For the text-containing cell, return its midpoint in (X, Y) coordinate format. 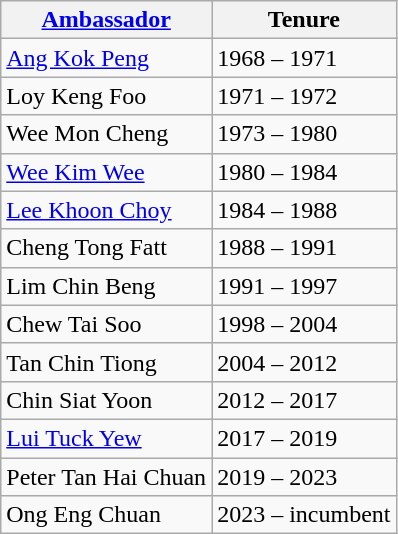
1984 – 1988 (304, 210)
Ang Kok Peng (106, 58)
Loy Keng Foo (106, 96)
2012 – 2017 (304, 400)
2004 – 2012 (304, 362)
1998 – 2004 (304, 324)
1971 – 1972 (304, 96)
1968 – 1971 (304, 58)
Lui Tuck Yew (106, 438)
1988 – 1991 (304, 248)
Lim Chin Beng (106, 286)
Ong Eng Chuan (106, 515)
Chew Tai Soo (106, 324)
1973 – 1980 (304, 134)
Wee Kim Wee (106, 172)
2019 – 2023 (304, 477)
Lee Khoon Choy (106, 210)
1991 – 1997 (304, 286)
Cheng Tong Fatt (106, 248)
2017 – 2019 (304, 438)
1980 – 1984 (304, 172)
Ambassador (106, 20)
Wee Mon Cheng (106, 134)
Tenure (304, 20)
Chin Siat Yoon (106, 400)
Tan Chin Tiong (106, 362)
2023 – incumbent (304, 515)
Peter Tan Hai Chuan (106, 477)
